Detect which cell encompasses the target text, then output its (x, y) center coordinate. 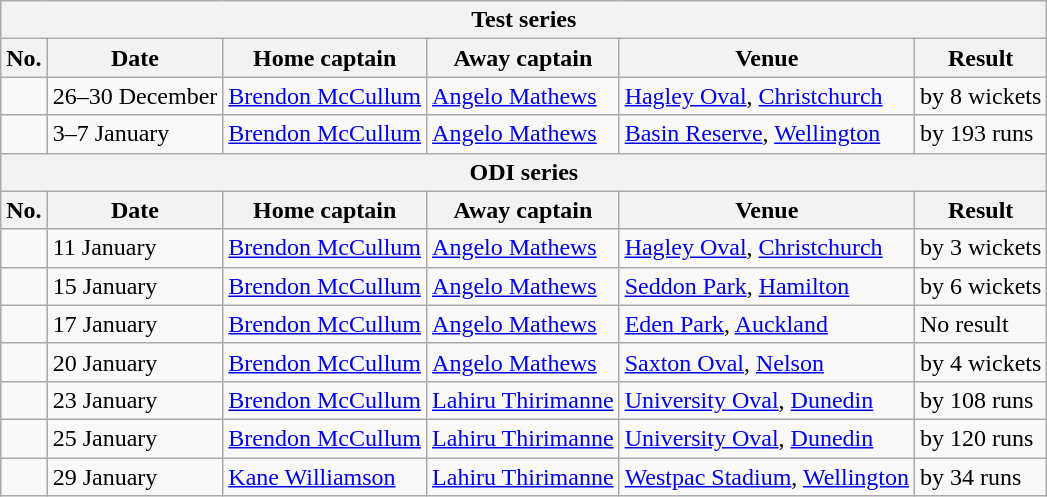
15 January (135, 286)
by 193 runs (981, 134)
17 January (135, 324)
Westpac Stadium, Wellington (766, 477)
No result (981, 324)
23 January (135, 400)
Basin Reserve, Wellington (766, 134)
29 January (135, 477)
11 January (135, 248)
Eden Park, Auckland (766, 324)
Saxton Oval, Nelson (766, 362)
25 January (135, 438)
by 108 runs (981, 400)
by 6 wickets (981, 286)
by 4 wickets (981, 362)
26–30 December (135, 96)
3–7 January (135, 134)
ODI series (524, 172)
by 3 wickets (981, 248)
20 January (135, 362)
Kane Williamson (325, 477)
by 120 runs (981, 438)
Test series (524, 20)
by 34 runs (981, 477)
Seddon Park, Hamilton (766, 286)
by 8 wickets (981, 96)
